Search for the cell housing the specified text and yield its [X, Y] center coordinate. 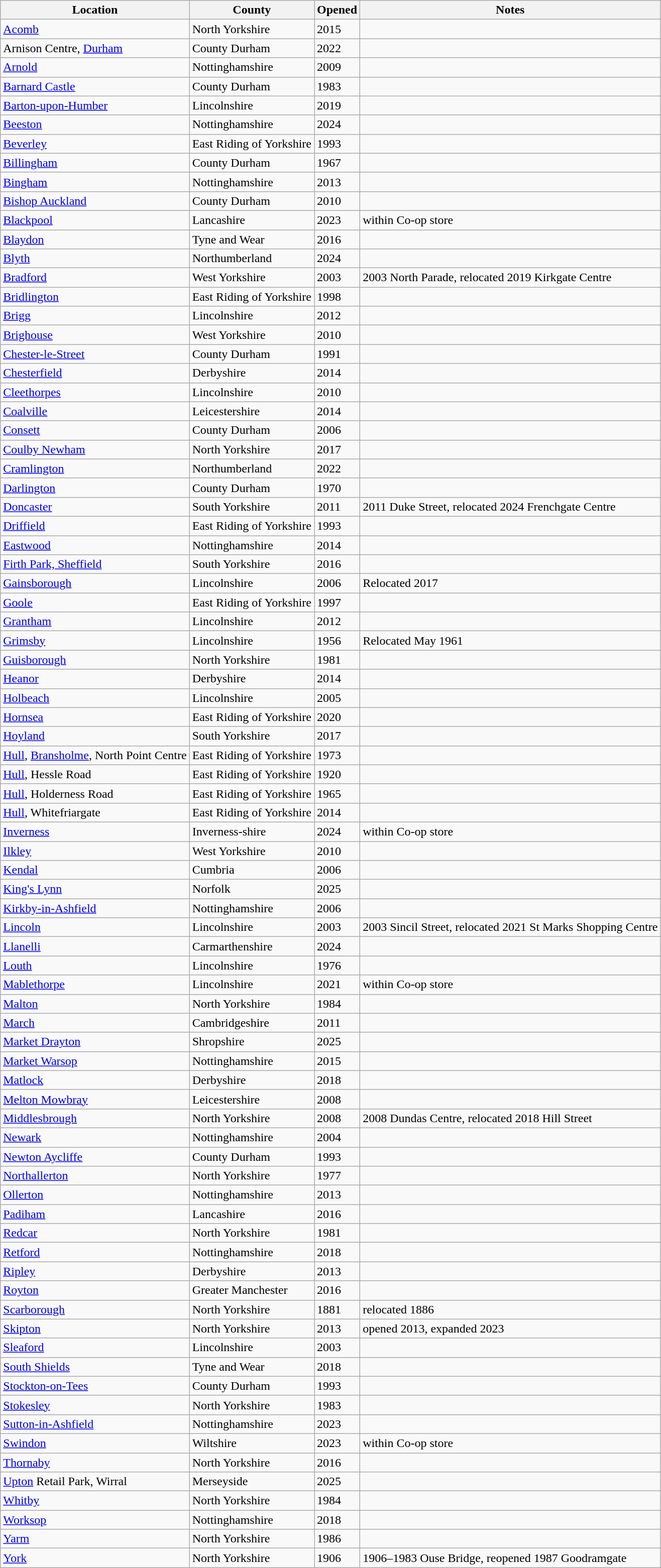
Chester-le-Street [95, 354]
Brigg [95, 316]
Sutton-in-Ashfield [95, 1424]
Upton Retail Park, Wirral [95, 1482]
Skipton [95, 1329]
Firth Park, Sheffield [95, 564]
1977 [338, 1176]
2011 Duke Street, relocated 2024 Frenchgate Centre [510, 507]
1991 [338, 354]
2021 [338, 985]
York [95, 1558]
relocated 1886 [510, 1309]
Bingham [95, 182]
Padiham [95, 1214]
2009 [338, 67]
Royton [95, 1290]
Swindon [95, 1443]
Newton Aycliffe [95, 1156]
Brighouse [95, 335]
Acomb [95, 29]
Scarborough [95, 1309]
Hull, Holderness Road [95, 793]
Arnison Centre, Durham [95, 48]
Notes [510, 10]
Stockton-on-Tees [95, 1386]
Matlock [95, 1080]
Barton-upon-Humber [95, 105]
Norfolk [252, 889]
Bridlington [95, 297]
1997 [338, 602]
Inverness [95, 831]
2004 [338, 1137]
Thornaby [95, 1463]
Coalville [95, 411]
1906–1983 Ouse Bridge, reopened 1987 Goodramgate [510, 1558]
County [252, 10]
Relocated May 1961 [510, 641]
Carmarthenshire [252, 946]
Northallerton [95, 1176]
Yarm [95, 1539]
Darlington [95, 488]
Arnold [95, 67]
Ollerton [95, 1195]
2019 [338, 105]
Sleaford [95, 1348]
Goole [95, 602]
March [95, 1023]
Bradford [95, 278]
Mablethorpe [95, 985]
Llanelli [95, 946]
Holbeach [95, 698]
Consett [95, 430]
1920 [338, 774]
1967 [338, 163]
Gainsborough [95, 583]
Shropshire [252, 1042]
Doncaster [95, 507]
Market Drayton [95, 1042]
Blyth [95, 259]
Market Warsop [95, 1061]
Relocated 2017 [510, 583]
Redcar [95, 1233]
Blackpool [95, 220]
Opened [338, 10]
South Shields [95, 1367]
Hornsea [95, 717]
Newark [95, 1137]
1906 [338, 1558]
Kendal [95, 870]
Malton [95, 1004]
2005 [338, 698]
Cleethorpes [95, 392]
Grantham [95, 622]
Billingham [95, 163]
Hull, Hessle Road [95, 774]
Hoyland [95, 736]
Whitby [95, 1501]
Retford [95, 1252]
2020 [338, 717]
Location [95, 10]
Greater Manchester [252, 1290]
Cumbria [252, 870]
1976 [338, 966]
Ripley [95, 1271]
Middlesbrough [95, 1118]
2008 Dundas Centre, relocated 2018 Hill Street [510, 1118]
Beeston [95, 125]
opened 2013, expanded 2023 [510, 1329]
2003 North Parade, relocated 2019 Kirkgate Centre [510, 278]
Ilkley [95, 851]
Hull, Whitefriargate [95, 812]
2003 Sincil Street, relocated 2021 St Marks Shopping Centre [510, 927]
Louth [95, 966]
1956 [338, 641]
Stokesley [95, 1405]
Worksop [95, 1520]
1998 [338, 297]
Melton Mowbray [95, 1099]
Coulby Newham [95, 449]
Guisborough [95, 660]
Cramlington [95, 468]
Inverness-shire [252, 831]
Beverley [95, 144]
Merseyside [252, 1482]
Heanor [95, 679]
1965 [338, 793]
Kirkby-in-Ashfield [95, 908]
King's Lynn [95, 889]
1881 [338, 1309]
Chesterfield [95, 373]
1986 [338, 1539]
1973 [338, 755]
Eastwood [95, 545]
Driffield [95, 526]
1970 [338, 488]
Hull, Bransholme, North Point Centre [95, 755]
Grimsby [95, 641]
Wiltshire [252, 1443]
Blaydon [95, 239]
Cambridgeshire [252, 1023]
Lincoln [95, 927]
Barnard Castle [95, 86]
Bishop Auckland [95, 201]
